Detect which cell encompasses the target text, then output its [x, y] center coordinate. 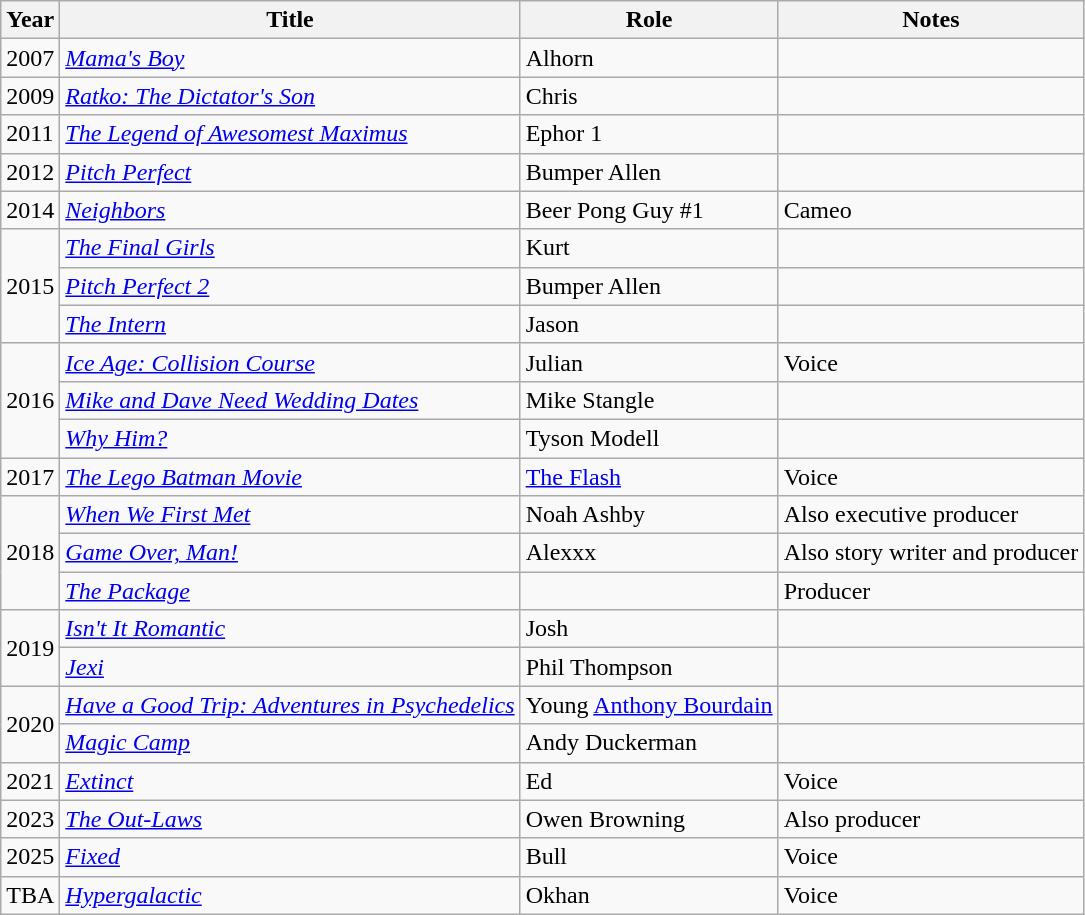
Noah Ashby [649, 515]
Bull [649, 857]
Tyson Modell [649, 438]
2012 [30, 172]
TBA [30, 895]
Game Over, Man! [290, 553]
Ed [649, 781]
Andy Duckerman [649, 743]
Also story writer and producer [931, 553]
The Legend of Awesomest Maximus [290, 134]
Ratko: The Dictator's Son [290, 96]
2025 [30, 857]
Isn't It Romantic [290, 629]
Josh [649, 629]
Okhan [649, 895]
Fixed [290, 857]
2009 [30, 96]
Why Him? [290, 438]
The Out-Laws [290, 819]
Neighbors [290, 210]
Ephor 1 [649, 134]
Kurt [649, 248]
Phil Thompson [649, 667]
2023 [30, 819]
The Flash [649, 477]
The Intern [290, 324]
Jason [649, 324]
Owen Browning [649, 819]
2015 [30, 286]
Young Anthony Bourdain [649, 705]
Mike Stangle [649, 400]
2018 [30, 553]
2007 [30, 58]
Have a Good Trip: Adventures in Psychedelics [290, 705]
Mike and Dave Need Wedding Dates [290, 400]
The Package [290, 591]
Producer [931, 591]
Jexi [290, 667]
Also producer [931, 819]
2021 [30, 781]
Hypergalactic [290, 895]
Role [649, 20]
Julian [649, 362]
Pitch Perfect 2 [290, 286]
Year [30, 20]
2017 [30, 477]
Notes [931, 20]
Beer Pong Guy #1 [649, 210]
Cameo [931, 210]
Chris [649, 96]
Pitch Perfect [290, 172]
Title [290, 20]
Ice Age: Collision Course [290, 362]
Also executive producer [931, 515]
Extinct [290, 781]
Mama's Boy [290, 58]
2014 [30, 210]
Alexxx [649, 553]
2019 [30, 648]
Magic Camp [290, 743]
The Lego Batman Movie [290, 477]
2016 [30, 400]
2020 [30, 724]
When We First Met [290, 515]
2011 [30, 134]
Alhorn [649, 58]
The Final Girls [290, 248]
